Search for the cell housing the specified text and yield its (X, Y) center coordinate. 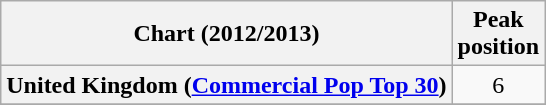
Peakposition (498, 34)
Chart (2012/2013) (226, 34)
6 (498, 85)
United Kingdom (Commercial Pop Top 30) (226, 85)
